Extract the (X, Y) coordinate from the center of the cell holding the provided text.  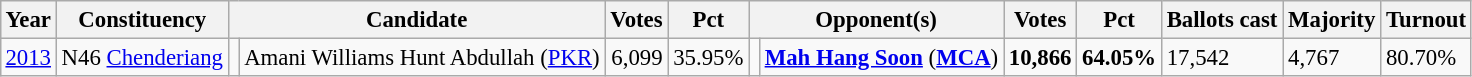
Year (28, 20)
Candidate (416, 20)
80.70% (1426, 57)
35.95% (708, 57)
Mah Hang Soon (MCA) (881, 57)
64.05% (1120, 57)
6,099 (636, 57)
2013 (28, 57)
Majority (1332, 20)
Opponent(s) (876, 20)
Turnout (1426, 20)
17,542 (1222, 57)
Constituency (142, 20)
Amani Williams Hunt Abdullah (PKR) (422, 57)
4,767 (1332, 57)
N46 Chenderiang (142, 57)
Ballots cast (1222, 20)
10,866 (1040, 57)
